Return the [x, y] coordinate for the center point of the cell that contains the specified text.  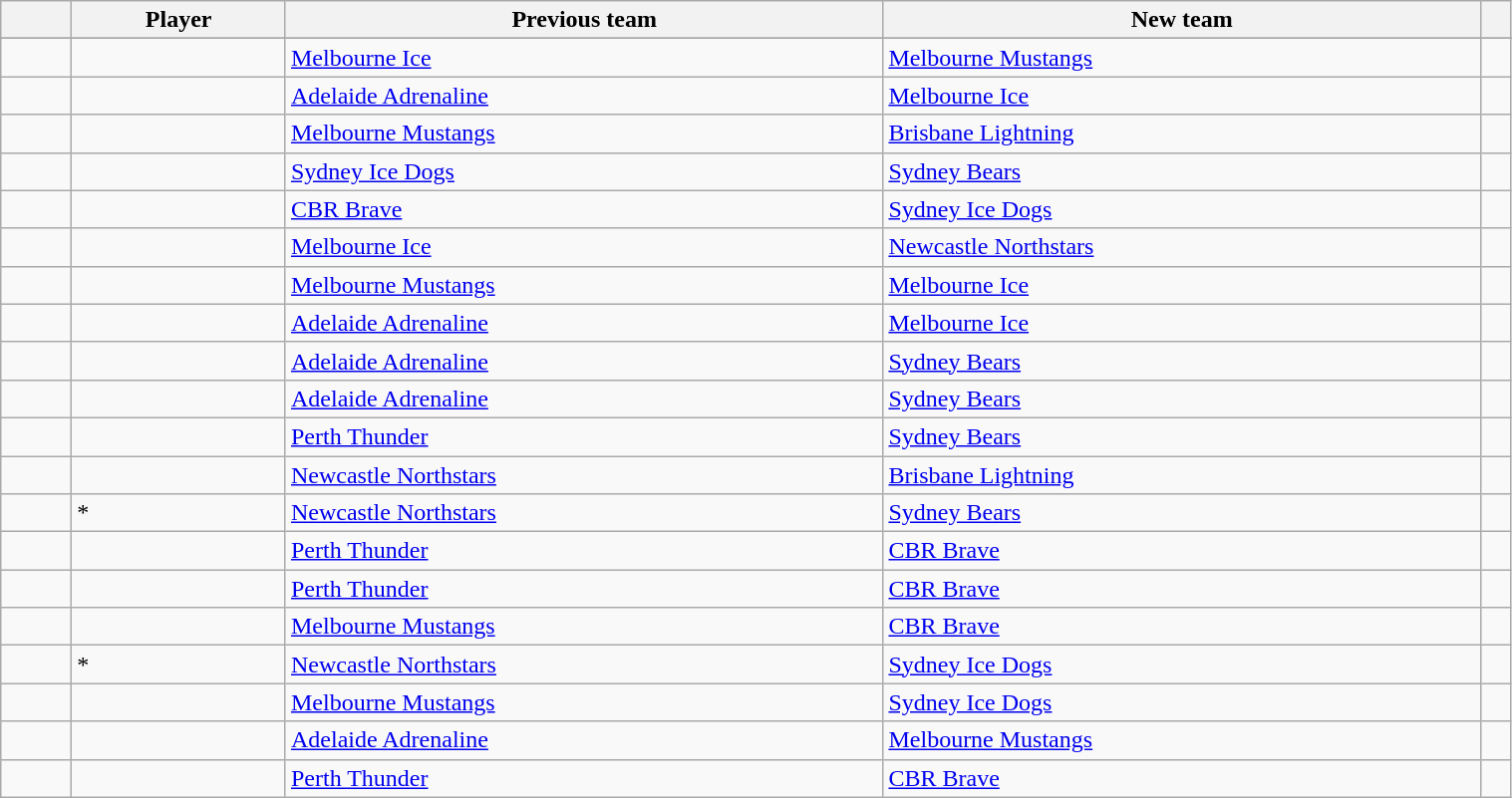
New team [1182, 20]
Previous team [584, 20]
Player [179, 20]
